For the text-containing cell, return its midpoint in [X, Y] coordinate format. 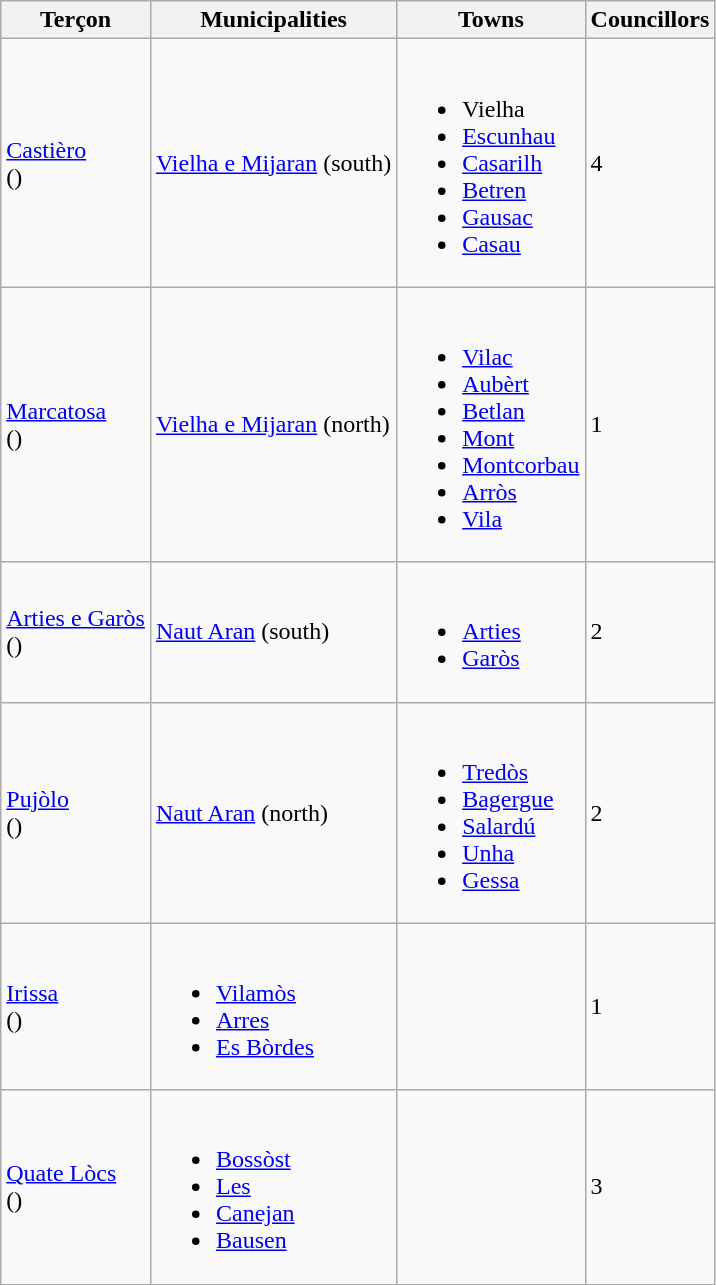
Vielha e Mijaran (south) [273, 163]
4 [650, 163]
Irissa() [76, 1006]
TredòsBagergueSalardúUnhaGessa [491, 812]
Quate Lòcs() [76, 1187]
Vielha e Mijaran (north) [273, 424]
3 [650, 1187]
VilacAubèrtBetlanMontMontcorbauArròsVila [491, 424]
Naut Aran (south) [273, 632]
BossòstLesCanejanBausen [273, 1187]
VielhaEscunhauCasarilhBetrenGausacCasau [491, 163]
Towns [491, 20]
Naut Aran (north) [273, 812]
VilamòsArresEs Bòrdes [273, 1006]
Municipalities [273, 20]
Marcatosa() [76, 424]
ArtiesGaròs [491, 632]
Arties e Garòs() [76, 632]
Pujòlo() [76, 812]
Castièro() [76, 163]
Terçon [76, 20]
Councillors [650, 20]
